Pinpoint the cell where the given text exists, returning its (X, Y) midpoint coordinate. 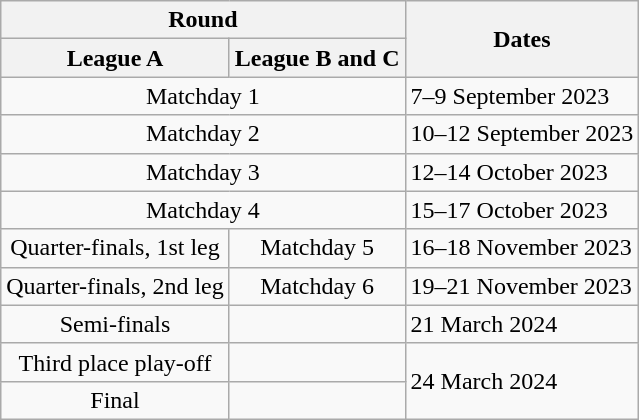
21 March 2024 (522, 324)
Quarter-finals, 1st leg (116, 248)
Matchday 5 (317, 248)
Round (203, 20)
Dates (522, 39)
19–21 November 2023 (522, 286)
15–17 October 2023 (522, 210)
Matchday 4 (203, 210)
League A (116, 58)
10–12 September 2023 (522, 134)
League B and C (317, 58)
24 March 2024 (522, 381)
16–18 November 2023 (522, 248)
7–9 September 2023 (522, 96)
Matchday 6 (317, 286)
Third place play-off (116, 362)
12–14 October 2023 (522, 172)
Matchday 1 (203, 96)
Semi-finals (116, 324)
Matchday 3 (203, 172)
Final (116, 400)
Matchday 2 (203, 134)
Quarter-finals, 2nd leg (116, 286)
